Return [X, Y] of the center of cell containing provided text 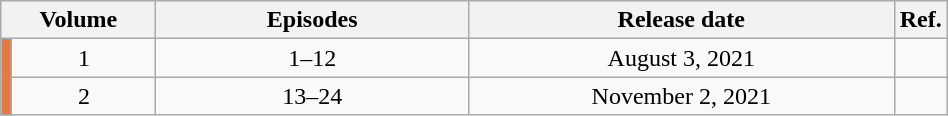
1 [84, 58]
1–12 [312, 58]
November 2, 2021 [681, 96]
Release date [681, 20]
Ref. [920, 20]
13–24 [312, 96]
Episodes [312, 20]
Volume [78, 20]
2 [84, 96]
August 3, 2021 [681, 58]
